Determine the [X, Y] coordinate at the center of the cell enclosing the given text.  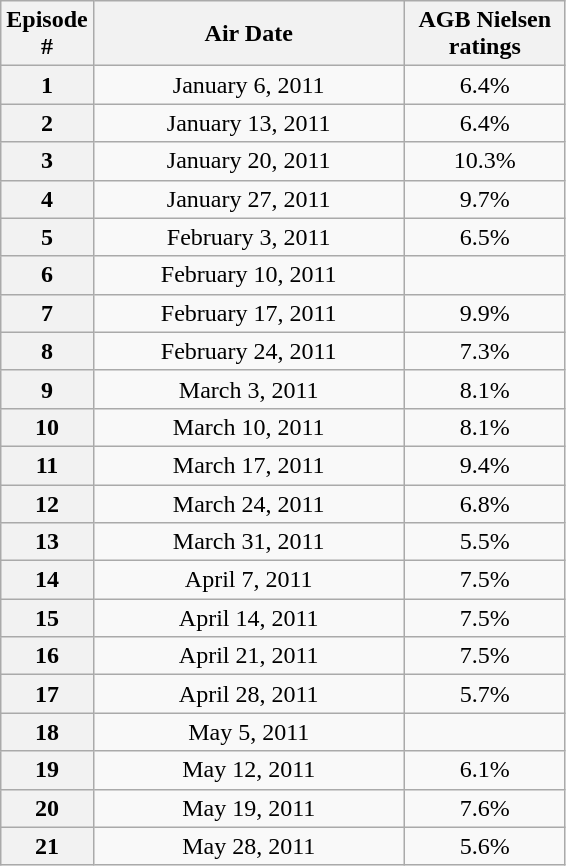
6.5% [484, 237]
January 6, 2011 [248, 85]
February 10, 2011 [248, 275]
May 5, 2011 [248, 732]
March 31, 2011 [248, 542]
January 20, 2011 [248, 161]
7 [47, 313]
April 7, 2011 [248, 580]
18 [47, 732]
April 14, 2011 [248, 618]
January 13, 2011 [248, 123]
6.1% [484, 770]
May 28, 2011 [248, 846]
7.6% [484, 808]
2 [47, 123]
9.7% [484, 199]
9 [47, 389]
March 3, 2011 [248, 389]
13 [47, 542]
6 [47, 275]
Air Date [248, 34]
15 [47, 618]
6.8% [484, 503]
12 [47, 503]
March 24, 2011 [248, 503]
10 [47, 427]
April 21, 2011 [248, 656]
January 27, 2011 [248, 199]
AGB Nielsen ratings [484, 34]
5.5% [484, 542]
11 [47, 465]
10.3% [484, 161]
8 [47, 351]
February 24, 2011 [248, 351]
5.6% [484, 846]
May 19, 2011 [248, 808]
1 [47, 85]
19 [47, 770]
9.4% [484, 465]
April 28, 2011 [248, 694]
4 [47, 199]
May 12, 2011 [248, 770]
5.7% [484, 694]
February 3, 2011 [248, 237]
Episode # [47, 34]
21 [47, 846]
17 [47, 694]
7.3% [484, 351]
February 17, 2011 [248, 313]
16 [47, 656]
3 [47, 161]
March 17, 2011 [248, 465]
5 [47, 237]
20 [47, 808]
March 10, 2011 [248, 427]
14 [47, 580]
9.9% [484, 313]
